Locate the cell with the specified text and output its [x, y] center coordinate. 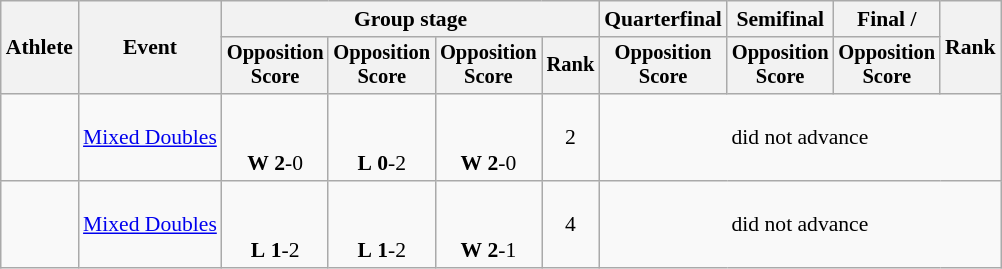
Event [150, 48]
W 2-1 [488, 224]
Semifinal [780, 19]
Group stage [410, 19]
Athlete [40, 48]
L 0-2 [382, 138]
Quarterfinal [663, 19]
4 [571, 224]
2 [571, 138]
Final / [886, 19]
